Identify which cell holds the provided text, then report its [x, y] central coordinate. 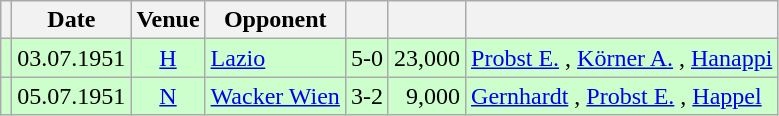
3-2 [366, 96]
9,000 [426, 96]
N [168, 96]
Probst E. , Körner A. , Hanappi [622, 58]
Date [72, 20]
23,000 [426, 58]
Wacker Wien [275, 96]
Lazio [275, 58]
Gernhardt , Probst E. , Happel [622, 96]
Opponent [275, 20]
Venue [168, 20]
5-0 [366, 58]
05.07.1951 [72, 96]
H [168, 58]
03.07.1951 [72, 58]
